Pinpoint the cell where the given text exists, returning its (X, Y) midpoint coordinate. 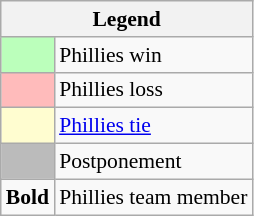
Phillies loss (153, 90)
Phillies team member (153, 197)
Legend (127, 19)
Postponement (153, 162)
Bold (28, 197)
Phillies tie (153, 126)
Phillies win (153, 55)
